Pinpoint the cell where the given text exists, returning its (X, Y) midpoint coordinate. 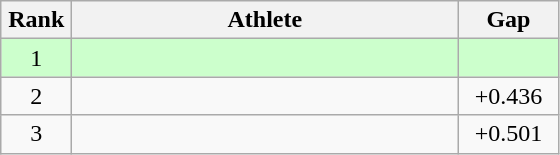
+0.436 (508, 96)
3 (36, 134)
Athlete (265, 20)
1 (36, 58)
+0.501 (508, 134)
Gap (508, 20)
Rank (36, 20)
2 (36, 96)
